Determine the [x, y] coordinate at the center of the cell enclosing the given text.  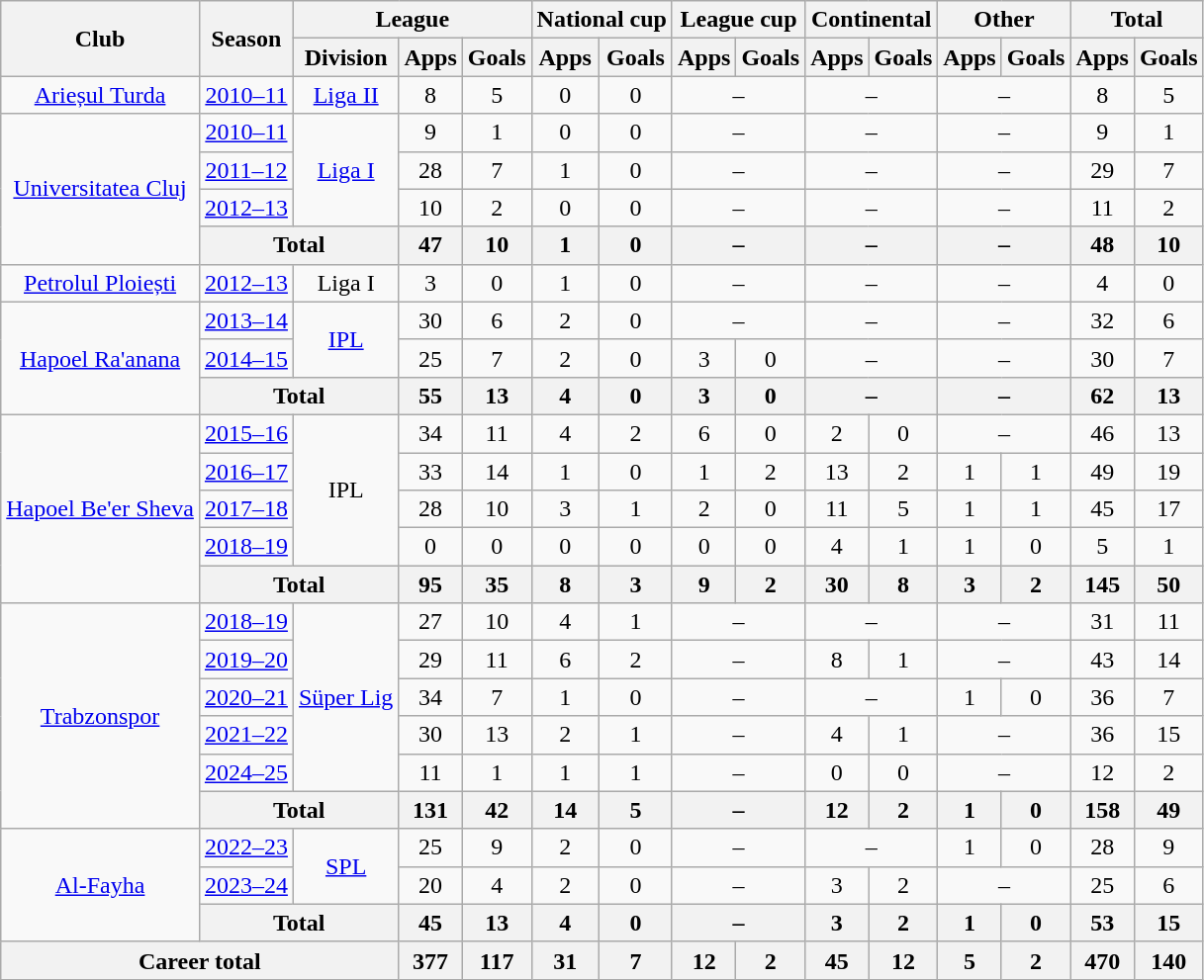
47 [430, 245]
2024–25 [245, 772]
2023–24 [245, 885]
2011–12 [245, 170]
SPL [345, 866]
Arieșul Turda [101, 95]
2013–14 [245, 320]
2017–18 [245, 509]
470 [1102, 960]
Trabzonspor [101, 716]
2020–21 [245, 697]
Liga II [345, 95]
2015–16 [245, 433]
50 [1168, 584]
27 [430, 622]
55 [430, 396]
National cup [602, 20]
43 [1102, 660]
17 [1168, 509]
32 [1102, 320]
Hapoel Ra'anana [101, 358]
2021–22 [245, 735]
62 [1102, 396]
Universitatea Cluj [101, 189]
Hapoel Be'er Sheva [101, 508]
Petrolul Ploiești [101, 283]
Season [245, 39]
46 [1102, 433]
117 [497, 960]
140 [1168, 960]
95 [430, 584]
Continental [872, 20]
377 [430, 960]
48 [1102, 245]
Club [101, 39]
42 [497, 810]
League [412, 20]
League cup [738, 20]
Division [345, 57]
2019–20 [245, 660]
Süper Lig [345, 697]
20 [430, 885]
2022–23 [245, 847]
145 [1102, 584]
2016–17 [245, 472]
53 [1102, 923]
Other [1004, 20]
131 [430, 810]
35 [497, 584]
Career total [200, 960]
2014–15 [245, 358]
158 [1102, 810]
19 [1168, 472]
33 [430, 472]
Al-Fayha [101, 885]
